For the text-containing cell, return its midpoint in [x, y] coordinate format. 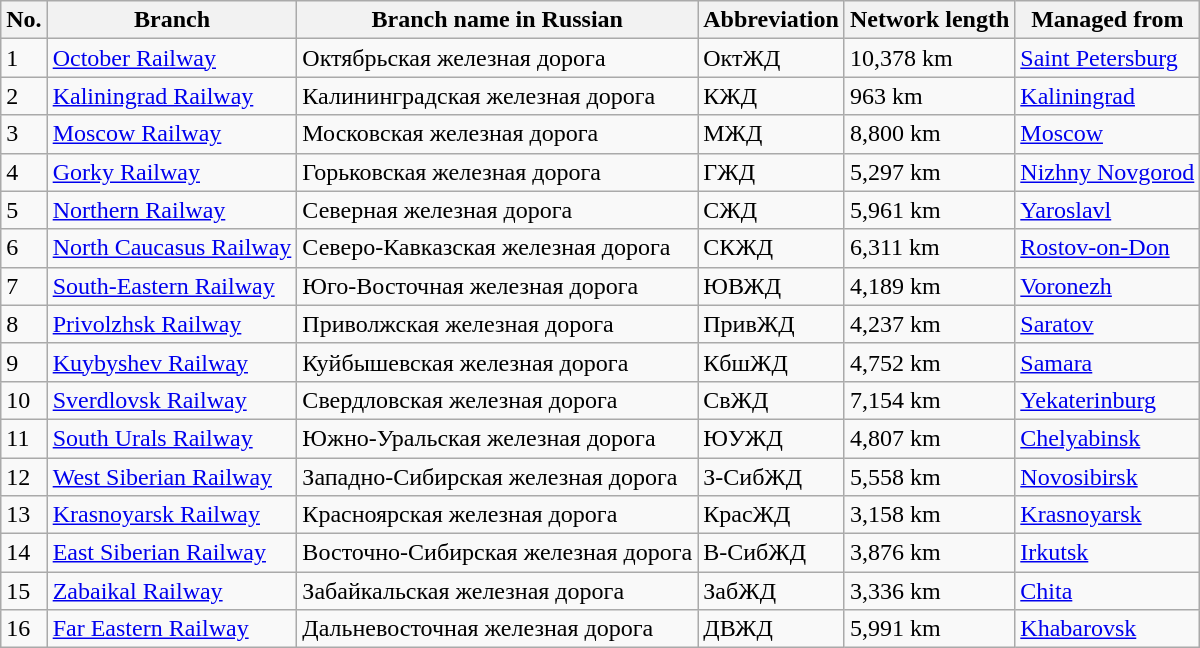
Kaliningrad [1108, 96]
West Siberian Railway [172, 477]
South Urals Railway [172, 438]
Красноярская железная дорога [498, 515]
Yaroslavl [1108, 210]
Приволжская железная дорога [498, 324]
Горьковская железная дорога [498, 172]
Kuybyshev Railway [172, 362]
No. [24, 20]
5 [24, 210]
Samara [1108, 362]
Kaliningrad Railway [172, 96]
ОктЖД [772, 58]
10 [24, 400]
СКЖД [772, 248]
КрасЖД [772, 515]
ДВЖД [772, 629]
1 [24, 58]
Nizhny Novgorod [1108, 172]
Rostov-on-Don [1108, 248]
Yekaterinburg [1108, 400]
Branch [172, 20]
East Siberian Railway [172, 553]
Managed from [1108, 20]
ГЖД [772, 172]
4,237 km [929, 324]
Московская железная дорога [498, 134]
Voronezh [1108, 286]
Far Eastern Railway [172, 629]
5,991 km [929, 629]
Northern Railway [172, 210]
СвЖД [772, 400]
8,800 km [929, 134]
963 km [929, 96]
6,311 km [929, 248]
Gorky Railway [172, 172]
7 [24, 286]
4,752 km [929, 362]
З-СибЖД [772, 477]
Chita [1108, 591]
Дальневосточная железная дорога [498, 629]
КЖД [772, 96]
3,876 km [929, 553]
МЖД [772, 134]
Khabarovsk [1108, 629]
October Railway [172, 58]
Moscow Railway [172, 134]
2 [24, 96]
Moscow [1108, 134]
Забайкальская железная дорога [498, 591]
Saint Petersburg [1108, 58]
ЮВЖД [772, 286]
Novosibirsk [1108, 477]
5,558 km [929, 477]
11 [24, 438]
North Caucasus Railway [172, 248]
Юго-Восточная железная дорога [498, 286]
СЖД [772, 210]
Network length [929, 20]
4,189 km [929, 286]
Krasnoyarsk [1108, 515]
Irkutsk [1108, 553]
Северная железная дорога [498, 210]
3 [24, 134]
Западно-Сибирская железная дорога [498, 477]
3,336 km [929, 591]
Южно-Уральская железная дорога [498, 438]
Zabaikal Railway [172, 591]
Свердловская железная дорога [498, 400]
Куйбышевская железная дорога [498, 362]
3,158 km [929, 515]
Abbreviation [772, 20]
Восточно-Сибирская железная дорога [498, 553]
Krasnoyarsk Railway [172, 515]
5,961 km [929, 210]
Калининградская железная дорога [498, 96]
7,154 km [929, 400]
ПривЖД [772, 324]
South-Eastern Railway [172, 286]
Северо-Кавказская железная дорога [498, 248]
Октябрьская железная дорога [498, 58]
10,378 km [929, 58]
Saratov [1108, 324]
16 [24, 629]
14 [24, 553]
КбшЖД [772, 362]
Branch name in Russian [498, 20]
ЗабЖД [772, 591]
9 [24, 362]
4,807 km [929, 438]
13 [24, 515]
Chelyabinsk [1108, 438]
12 [24, 477]
Privolzhsk Railway [172, 324]
8 [24, 324]
Sverdlovsk Railway [172, 400]
15 [24, 591]
4 [24, 172]
6 [24, 248]
ЮУЖД [772, 438]
В-СибЖД [772, 553]
5,297 km [929, 172]
